Return [X, Y] of the center of cell containing provided text 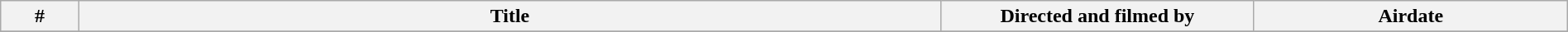
Title [509, 16]
Directed and filmed by [1097, 16]
# [40, 16]
Airdate [1411, 16]
